For the text-containing cell, return its midpoint in [x, y] coordinate format. 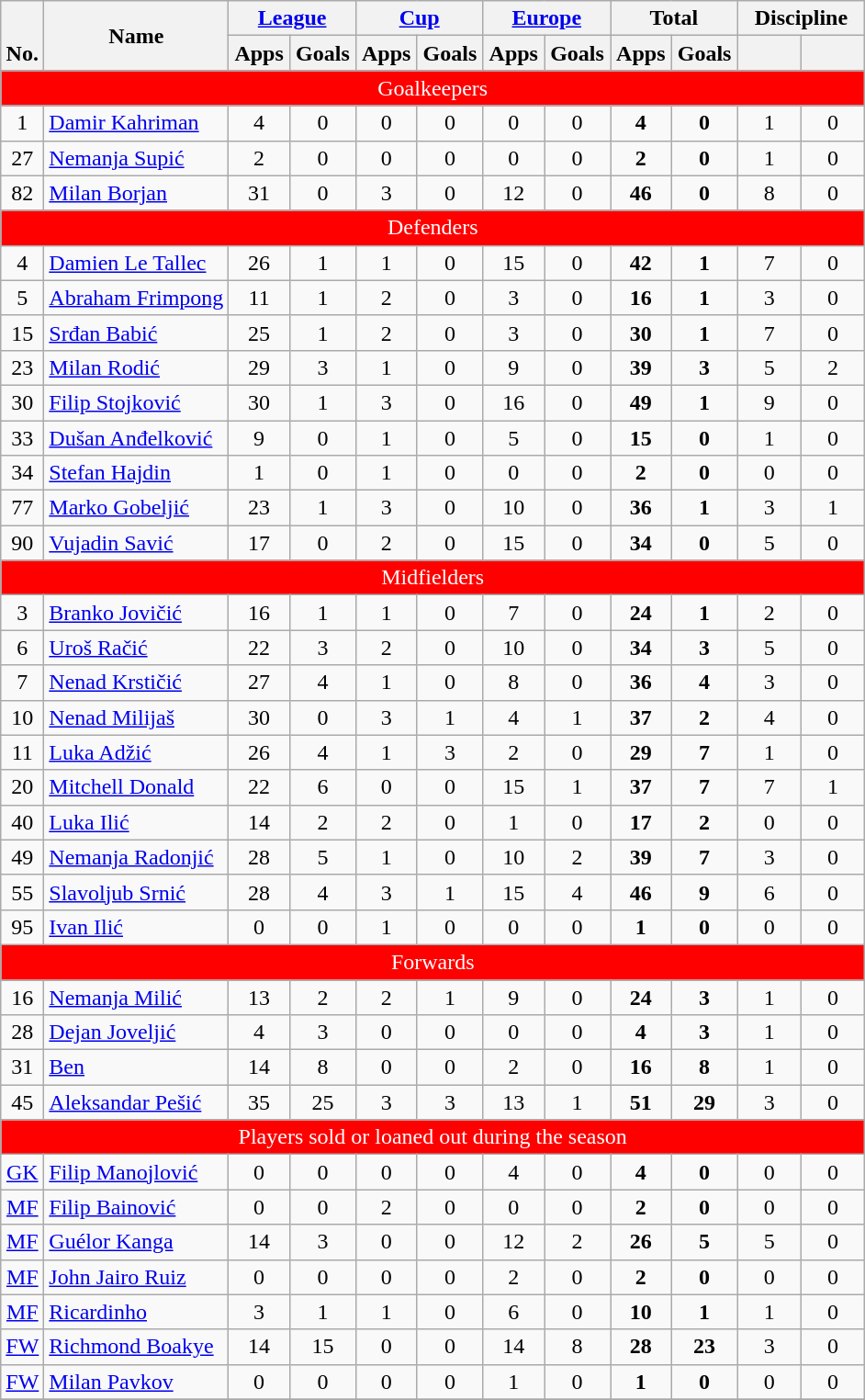
40 [22, 822]
42 [641, 263]
Slavoljub Srnić [136, 892]
Nemanja Milić [136, 997]
Filip Bainović [136, 1207]
33 [22, 438]
Nenad Milijaš [136, 717]
No. [22, 36]
Branko Jovičić [136, 613]
Europe [547, 18]
Dejan Joveljić [136, 1033]
GK [22, 1172]
Nemanja Radonjić [136, 857]
Luka Adžić [136, 752]
Damir Kahriman [136, 123]
Goalkeepers [433, 88]
Dušan Anđelković [136, 438]
20 [22, 787]
77 [22, 508]
95 [22, 927]
Filip Manojlović [136, 1172]
Uroš Račić [136, 648]
90 [22, 543]
Name [136, 36]
35 [259, 1102]
Srđan Babić [136, 333]
Guélor Kanga [136, 1242]
Forwards [433, 962]
Abraham Frimpong [136, 298]
Stefan Hajdin [136, 473]
Ricardinho [136, 1312]
Aleksandar Pešić [136, 1102]
Midfielders [433, 578]
45 [22, 1102]
Filip Stojković [136, 402]
55 [22, 892]
Milan Rodić [136, 367]
Nenad Krstičić [136, 683]
Luka Ilić [136, 822]
51 [641, 1102]
Mitchell Donald [136, 787]
Damien Le Tallec [136, 263]
Ivan Ilić [136, 927]
Vujadin Savić [136, 543]
League [292, 18]
Milan Borjan [136, 193]
Milan Pavkov [136, 1382]
82 [22, 193]
Marko Gobeljić [136, 508]
John Jairo Ruiz [136, 1277]
Cup [419, 18]
Players sold or loaned out during the season [433, 1137]
Nemanja Supić [136, 158]
Richmond Boakye [136, 1347]
Defenders [433, 228]
Total [674, 18]
Ben [136, 1067]
Discipline [801, 18]
